Return [X, Y] of the center of cell containing provided text 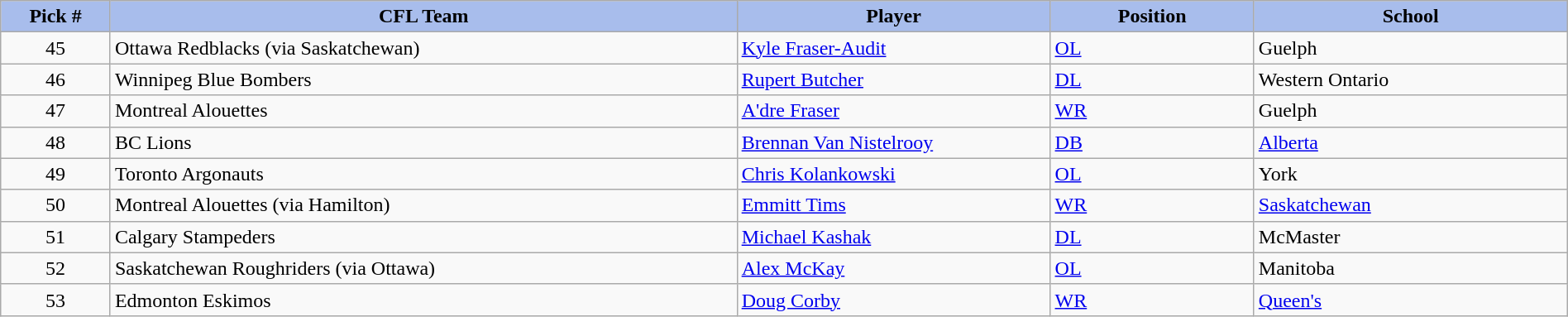
School [1411, 17]
49 [56, 174]
Alberta [1411, 142]
Michael Kashak [893, 237]
Montreal Alouettes [423, 111]
Kyle Fraser-Audit [893, 48]
Position [1152, 17]
York [1411, 174]
Manitoba [1411, 268]
Rupert Butcher [893, 79]
Western Ontario [1411, 79]
Toronto Argonauts [423, 174]
Ottawa Redblacks (via Saskatchewan) [423, 48]
Saskatchewan [1411, 205]
A'dre Fraser [893, 111]
Queen's [1411, 300]
47 [56, 111]
53 [56, 300]
Montreal Alouettes (via Hamilton) [423, 205]
McMaster [1411, 237]
46 [56, 79]
Edmonton Eskimos [423, 300]
Doug Corby [893, 300]
BC Lions [423, 142]
Winnipeg Blue Bombers [423, 79]
Calgary Stampeders [423, 237]
45 [56, 48]
Chris Kolankowski [893, 174]
48 [56, 142]
Alex McKay [893, 268]
51 [56, 237]
50 [56, 205]
Pick # [56, 17]
CFL Team [423, 17]
DB [1152, 142]
Saskatchewan Roughriders (via Ottawa) [423, 268]
Player [893, 17]
Emmitt Tims [893, 205]
52 [56, 268]
Brennan Van Nistelrooy [893, 142]
